Search for the cell housing the specified text and yield its [x, y] center coordinate. 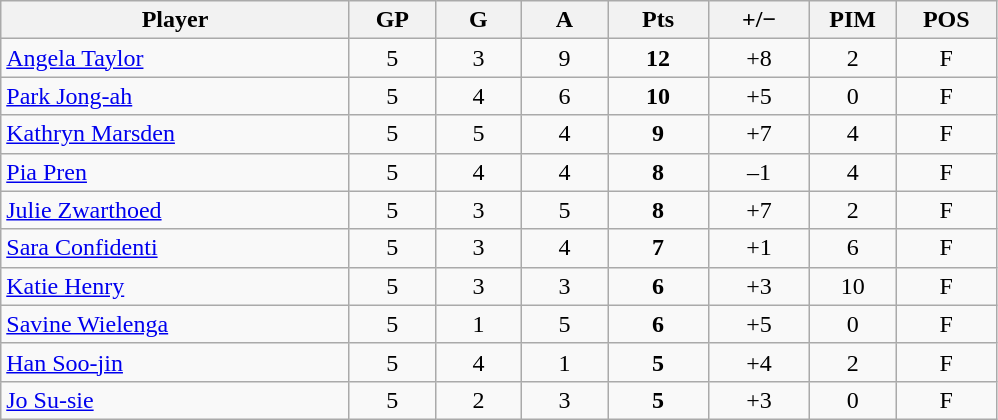
+1 [760, 248]
POS [946, 20]
A [564, 20]
12 [658, 58]
GP [392, 20]
+8 [760, 58]
Kathryn Marsden [176, 134]
Pts [658, 20]
Park Jong-ah [176, 96]
PIM [853, 20]
Angela Taylor [176, 58]
–1 [760, 172]
Savine Wielenga [176, 324]
+/− [760, 20]
Jo Su-sie [176, 400]
Pia Pren [176, 172]
Player [176, 20]
Katie Henry [176, 286]
7 [658, 248]
Julie Zwarthoed [176, 210]
G [478, 20]
+4 [760, 362]
Sara Confidenti [176, 248]
Han Soo-jin [176, 362]
